For the text-containing cell, return its midpoint in [x, y] coordinate format. 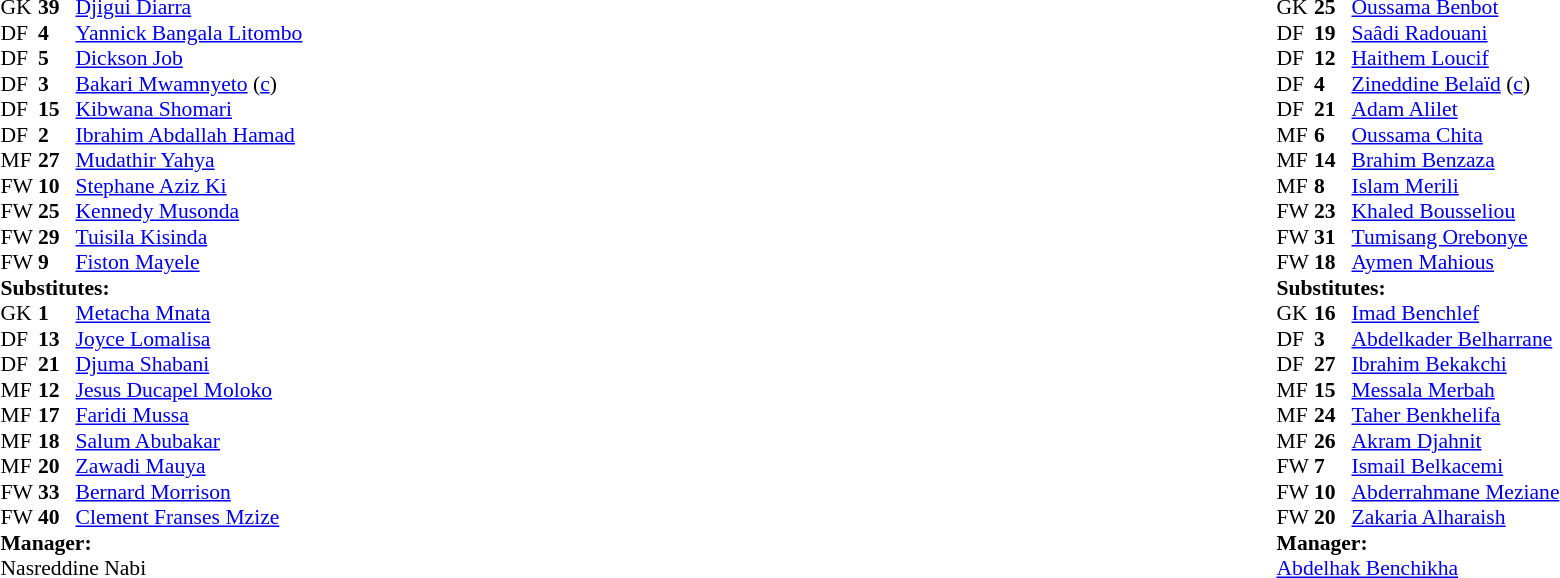
Dickson Job [190, 59]
16 [1333, 313]
33 [57, 492]
Zakaria Alharaish [1456, 517]
14 [1333, 161]
Kibwana Shomari [190, 109]
Taher Benkhelifa [1456, 415]
7 [1333, 467]
Tumisang Orebonye [1456, 237]
Zineddine Belaïd (c) [1456, 84]
5 [57, 59]
24 [1333, 415]
Tuisila Kisinda [190, 237]
17 [57, 415]
2 [57, 135]
40 [57, 517]
Clement Franses Mzize [190, 517]
8 [1333, 186]
1 [57, 313]
Brahim Benzaza [1456, 161]
Faridi Mussa [190, 415]
Kennedy Musonda [190, 211]
23 [1333, 211]
6 [1333, 135]
Khaled Bousseliou [1456, 211]
Bakari Mwamnyeto (c) [190, 84]
Ismail Belkacemi [1456, 467]
31 [1333, 237]
Fiston Mayele [190, 263]
Ibrahim Abdallah Hamad [190, 135]
Abderrahmane Meziane [1456, 492]
13 [57, 339]
Yannick Bangala Litombo [190, 33]
Akram Djahnit [1456, 441]
Bernard Morrison [190, 492]
25 [57, 211]
Adam Alilet [1456, 109]
Saâdi Radouani [1456, 33]
Imad Benchlef [1456, 313]
Stephane Aziz Ki [190, 186]
Oussama Chita [1456, 135]
Abdelkader Belharrane [1456, 339]
Islam Merili [1456, 186]
26 [1333, 441]
Zawadi Mauya [190, 467]
Haithem Loucif [1456, 59]
Ibrahim Bekakchi [1456, 365]
29 [57, 237]
Messala Merbah [1456, 390]
Aymen Mahious [1456, 263]
Joyce Lomalisa [190, 339]
Metacha Mnata [190, 313]
Djuma Shabani [190, 365]
9 [57, 263]
Jesus Ducapel Moloko [190, 390]
Salum Abubakar [190, 441]
19 [1333, 33]
Mudathir Yahya [190, 161]
